Extract the [x, y] coordinate from the center of the cell holding the provided text.  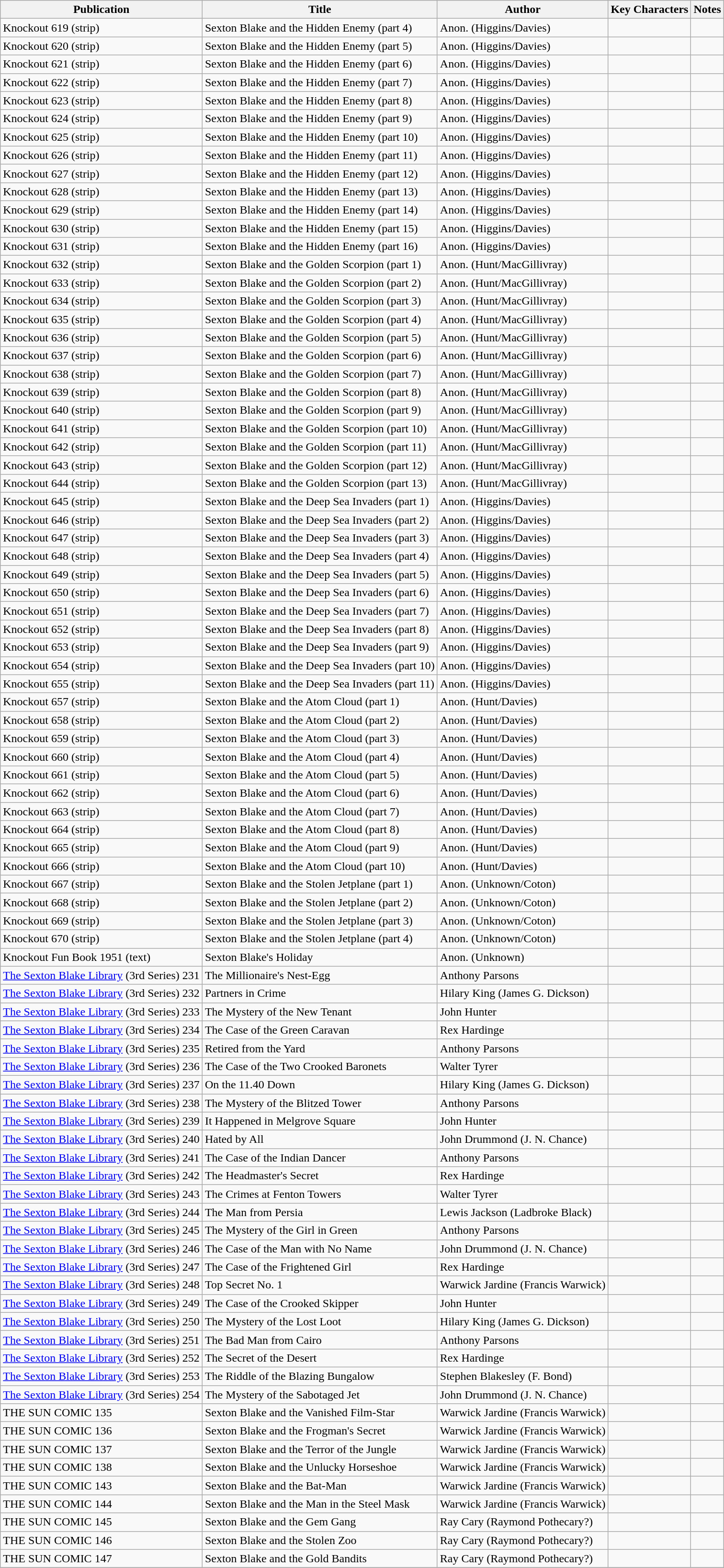
Sexton Blake and the Golden Scorpion (part 6) [320, 356]
The Sexton Blake Library (3rd Series) 250 [102, 1321]
Knockout 663 (strip) [102, 812]
Knockout 670 (strip) [102, 939]
Anon. (Unknown) [523, 957]
Knockout 621 (strip) [102, 64]
Knockout 658 (strip) [102, 720]
Knockout 666 (strip) [102, 866]
The Sexton Blake Library (3rd Series) 232 [102, 993]
Knockout 649 (strip) [102, 575]
Sexton Blake and the Gem Gang [320, 1522]
It Happened in Melgrove Square [320, 1121]
THE SUN COMIC 147 [102, 1558]
Knockout 655 (strip) [102, 684]
The Case of the Crooked Skipper [320, 1303]
Knockout 631 (strip) [102, 247]
The Sexton Blake Library (3rd Series) 241 [102, 1158]
THE SUN COMIC 135 [102, 1413]
The Millionaire's Nest-Egg [320, 975]
The Case of the Green Caravan [320, 1030]
Knockout 652 (strip) [102, 629]
The Sexton Blake Library (3rd Series) 240 [102, 1139]
Knockout Fun Book 1951 (text) [102, 957]
The Headmaster's Secret [320, 1176]
Knockout 664 (strip) [102, 830]
The Sexton Blake Library (3rd Series) 233 [102, 1012]
Knockout 662 (strip) [102, 793]
Sexton Blake and the Golden Scorpion (part 9) [320, 410]
The Sexton Blake Library (3rd Series) 251 [102, 1340]
The Mystery of the Sabotaged Jet [320, 1395]
Knockout 645 (strip) [102, 501]
The Mystery of the Lost Loot [320, 1321]
Sexton Blake and the Hidden Enemy (part 11) [320, 155]
Sexton Blake and the Golden Scorpion (part 3) [320, 301]
Knockout 669 (strip) [102, 921]
Sexton Blake and the Golden Scorpion (part 8) [320, 392]
The Sexton Blake Library (3rd Series) 234 [102, 1030]
Sexton Blake and the Hidden Enemy (part 12) [320, 173]
The Case of the Two Crooked Baronets [320, 1066]
Sexton Blake and the Man in the Steel Mask [320, 1504]
Knockout 643 (strip) [102, 465]
THE SUN COMIC 144 [102, 1504]
The Sexton Blake Library (3rd Series) 248 [102, 1285]
Knockout 644 (strip) [102, 483]
Sexton Blake and the Unlucky Horseshoe [320, 1467]
Sexton Blake and the Atom Cloud (part 9) [320, 848]
Knockout 638 (strip) [102, 374]
Sexton Blake and the Hidden Enemy (part 6) [320, 64]
THE SUN COMIC 136 [102, 1431]
Sexton Blake and the Atom Cloud (part 2) [320, 720]
Sexton Blake and the Stolen Jetplane (part 1) [320, 884]
Sexton Blake's Holiday [320, 957]
The Sexton Blake Library (3rd Series) 249 [102, 1303]
Knockout 640 (strip) [102, 410]
Knockout 629 (strip) [102, 210]
THE SUN COMIC 138 [102, 1467]
The Sexton Blake Library (3rd Series) 237 [102, 1084]
Sexton Blake and the Hidden Enemy (part 15) [320, 228]
Partners in Crime [320, 993]
Sexton Blake and the Hidden Enemy (part 14) [320, 210]
The Mystery of the Girl in Green [320, 1230]
Sexton Blake and the Gold Bandits [320, 1558]
The Sexton Blake Library (3rd Series) 254 [102, 1395]
Stephen Blakesley (F. Bond) [523, 1376]
Sexton Blake and the Atom Cloud (part 8) [320, 830]
Sexton Blake and the Deep Sea Invaders (part 4) [320, 556]
The Sexton Blake Library (3rd Series) 236 [102, 1066]
Knockout 634 (strip) [102, 301]
Hated by All [320, 1139]
Sexton Blake and the Stolen Jetplane (part 2) [320, 902]
Knockout 660 (strip) [102, 756]
Knockout 625 (strip) [102, 137]
The Sexton Blake Library (3rd Series) 253 [102, 1376]
The Sexton Blake Library (3rd Series) 242 [102, 1176]
Sexton Blake and the Hidden Enemy (part 8) [320, 101]
Publication [102, 10]
The Man from Persia [320, 1212]
The Sexton Blake Library (3rd Series) 244 [102, 1212]
Sexton Blake and the Golden Scorpion (part 5) [320, 338]
THE SUN COMIC 137 [102, 1449]
Top Secret No. 1 [320, 1285]
Sexton Blake and the Vanished Film-Star [320, 1413]
Knockout 651 (strip) [102, 611]
The Sexton Blake Library (3rd Series) 238 [102, 1103]
Sexton Blake and the Deep Sea Invaders (part 9) [320, 647]
Sexton Blake and the Deep Sea Invaders (part 3) [320, 538]
Knockout 637 (strip) [102, 356]
Sexton Blake and the Deep Sea Invaders (part 2) [320, 519]
Knockout 641 (strip) [102, 429]
Knockout 630 (strip) [102, 228]
Sexton Blake and the Deep Sea Invaders (part 11) [320, 684]
Knockout 633 (strip) [102, 283]
Sexton Blake and the Hidden Enemy (part 13) [320, 192]
The Sexton Blake Library (3rd Series) 252 [102, 1358]
The Sexton Blake Library (3rd Series) 239 [102, 1121]
Knockout 661 (strip) [102, 775]
Sexton Blake and the Hidden Enemy (part 9) [320, 119]
Knockout 668 (strip) [102, 902]
Sexton Blake and the Stolen Zoo [320, 1540]
THE SUN COMIC 143 [102, 1486]
Sexton Blake and the Deep Sea Invaders (part 1) [320, 501]
Knockout 665 (strip) [102, 848]
THE SUN COMIC 145 [102, 1522]
Author [523, 10]
Sexton Blake and the Golden Scorpion (part 7) [320, 374]
The Case of the Man with No Name [320, 1249]
Retired from the Yard [320, 1048]
The Mystery of the Blitzed Tower [320, 1103]
The Secret of the Desert [320, 1358]
Knockout 622 (strip) [102, 82]
Sexton Blake and the Terror of the Jungle [320, 1449]
Knockout 650 (strip) [102, 593]
Sexton Blake and the Bat-Man [320, 1486]
Knockout 624 (strip) [102, 119]
Sexton Blake and the Golden Scorpion (part 4) [320, 319]
Sexton Blake and the Hidden Enemy (part 4) [320, 28]
Sexton Blake and the Atom Cloud (part 1) [320, 702]
Knockout 642 (strip) [102, 447]
Sexton Blake and the Golden Scorpion (part 11) [320, 447]
Knockout 626 (strip) [102, 155]
The Sexton Blake Library (3rd Series) 231 [102, 975]
Knockout 620 (strip) [102, 46]
Sexton Blake and the Deep Sea Invaders (part 7) [320, 611]
Knockout 667 (strip) [102, 884]
Knockout 628 (strip) [102, 192]
Knockout 623 (strip) [102, 101]
The Sexton Blake Library (3rd Series) 235 [102, 1048]
Sexton Blake and the Deep Sea Invaders (part 10) [320, 666]
The Crimes at Fenton Towers [320, 1194]
The Sexton Blake Library (3rd Series) 243 [102, 1194]
Sexton Blake and the Golden Scorpion (part 1) [320, 265]
The Case of the Frightened Girl [320, 1267]
Sexton Blake and the Hidden Enemy (part 5) [320, 46]
The Sexton Blake Library (3rd Series) 246 [102, 1249]
Sexton Blake and the Hidden Enemy (part 10) [320, 137]
Sexton Blake and the Stolen Jetplane (part 4) [320, 939]
Knockout 639 (strip) [102, 392]
The Sexton Blake Library (3rd Series) 245 [102, 1230]
Notes [707, 10]
The Sexton Blake Library (3rd Series) 247 [102, 1267]
Lewis Jackson (Ladbroke Black) [523, 1212]
Knockout 654 (strip) [102, 666]
Sexton Blake and the Deep Sea Invaders (part 6) [320, 593]
Sexton Blake and the Golden Scorpion (part 2) [320, 283]
Sexton Blake and the Hidden Enemy (part 16) [320, 247]
Sexton Blake and the Atom Cloud (part 10) [320, 866]
Sexton Blake and the Atom Cloud (part 5) [320, 775]
Knockout 648 (strip) [102, 556]
The Case of the Indian Dancer [320, 1158]
Sexton Blake and the Golden Scorpion (part 10) [320, 429]
Sexton Blake and the Deep Sea Invaders (part 8) [320, 629]
Knockout 657 (strip) [102, 702]
The Riddle of the Blazing Bungalow [320, 1376]
Knockout 646 (strip) [102, 519]
Title [320, 10]
Sexton Blake and the Atom Cloud (part 3) [320, 738]
Knockout 632 (strip) [102, 265]
Sexton Blake and the Golden Scorpion (part 12) [320, 465]
Knockout 653 (strip) [102, 647]
Key Characters [649, 10]
Knockout 636 (strip) [102, 338]
Knockout 627 (strip) [102, 173]
THE SUN COMIC 146 [102, 1540]
Sexton Blake and the Atom Cloud (part 4) [320, 756]
On the 11.40 Down [320, 1084]
Sexton Blake and the Golden Scorpion (part 13) [320, 483]
Sexton Blake and the Atom Cloud (part 6) [320, 793]
Sexton Blake and the Stolen Jetplane (part 3) [320, 921]
Knockout 647 (strip) [102, 538]
The Mystery of the New Tenant [320, 1012]
The Bad Man from Cairo [320, 1340]
Knockout 635 (strip) [102, 319]
Sexton Blake and the Frogman's Secret [320, 1431]
Sexton Blake and the Hidden Enemy (part 7) [320, 82]
Sexton Blake and the Deep Sea Invaders (part 5) [320, 575]
Sexton Blake and the Atom Cloud (part 7) [320, 812]
Knockout 619 (strip) [102, 28]
Knockout 659 (strip) [102, 738]
